Return (x, y) of the center of cell containing provided text 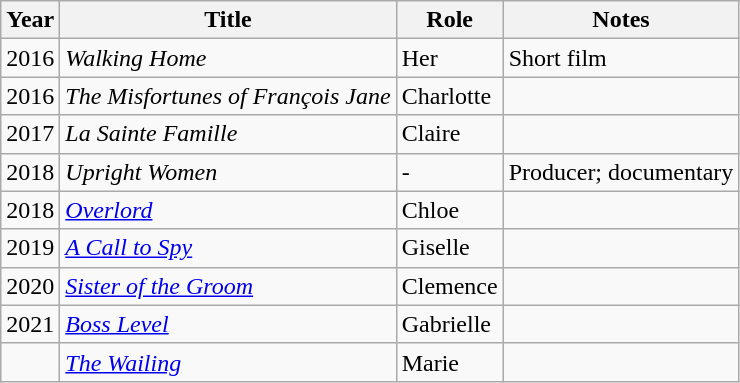
2017 (30, 134)
Clemence (450, 286)
2019 (30, 248)
Boss Level (228, 324)
Role (450, 20)
The Wailing (228, 362)
Producer; documentary (621, 172)
The Misfortunes of François Jane (228, 96)
Year (30, 20)
2021 (30, 324)
Claire (450, 134)
Marie (450, 362)
Upright Women (228, 172)
Charlotte (450, 96)
Title (228, 20)
Short film (621, 58)
Her (450, 58)
Chloe (450, 210)
Walking Home (228, 58)
Sister of the Groom (228, 286)
Giselle (450, 248)
Overlord (228, 210)
2020 (30, 286)
- (450, 172)
A Call to Spy (228, 248)
Notes (621, 20)
La Sainte Famille (228, 134)
Gabrielle (450, 324)
